Detect which cell encompasses the target text, then output its (X, Y) center coordinate. 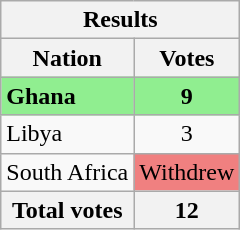
Results (120, 20)
9 (187, 96)
Votes (187, 58)
12 (187, 210)
3 (187, 134)
Total votes (68, 210)
Withdrew (187, 172)
South Africa (68, 172)
Ghana (68, 96)
Nation (68, 58)
Libya (68, 134)
